Output the (X, Y) coordinate of the center of the cell containing the given text.  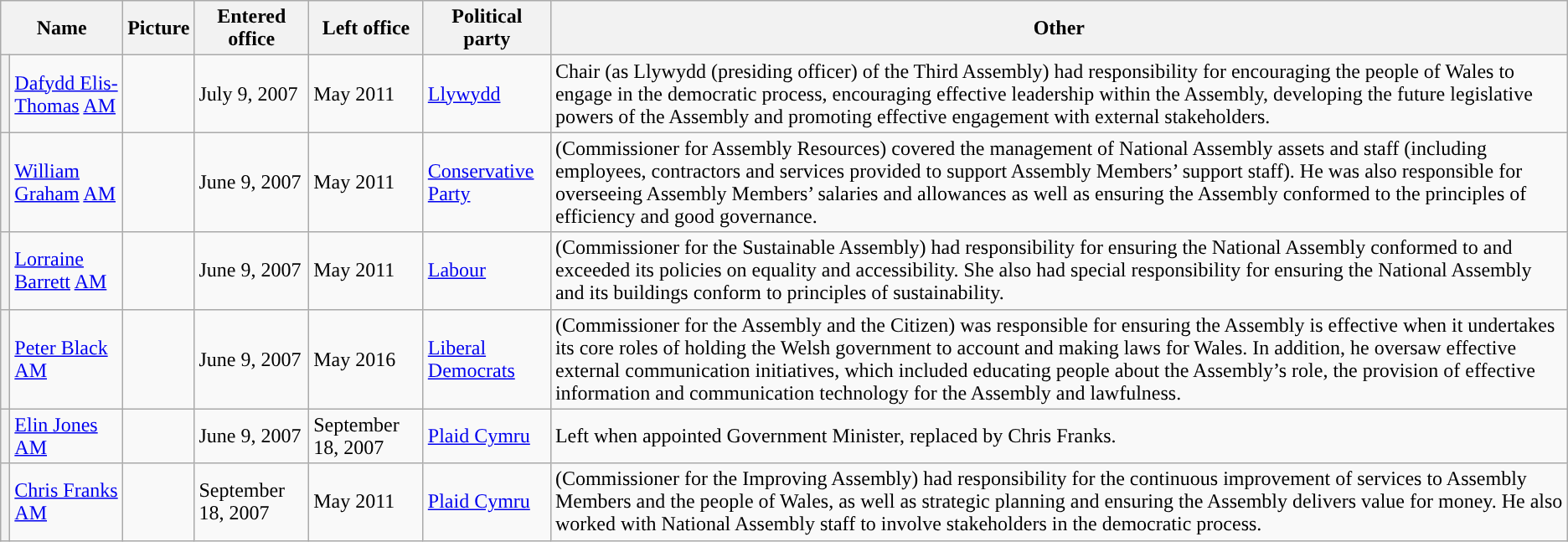
Conservative Party (487, 183)
July 9, 2007 (251, 94)
Name (62, 28)
Liberal Democrats (487, 359)
Elin Jones AM (67, 436)
Other (1059, 28)
Left when appointed Government Minister, replaced by Chris Franks. (1059, 436)
Llywydd (487, 94)
Political party (487, 28)
Labour (487, 271)
Entered office (251, 28)
William Graham AM (67, 183)
May 2016 (367, 359)
Picture (159, 28)
Chris Franks AM (67, 502)
Dafydd Elis-Thomas AM (67, 94)
Peter Black AM (67, 359)
Left office (367, 28)
Lorraine Barrett AM (67, 271)
